Find where the given text appears and provide that cell's center as (x, y) coordinate. 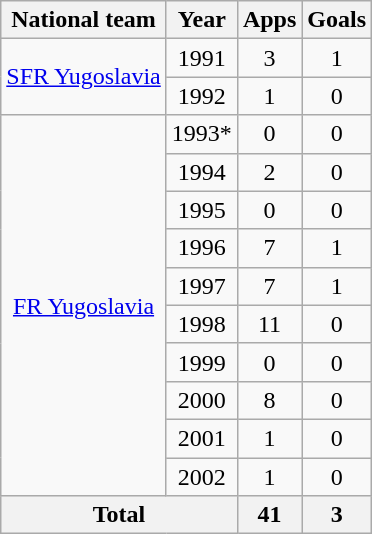
Apps (269, 20)
SFR Yugoslavia (84, 77)
2000 (202, 400)
National team (84, 20)
1992 (202, 96)
1995 (202, 210)
1999 (202, 362)
2 (269, 172)
11 (269, 324)
1991 (202, 58)
41 (269, 515)
1997 (202, 286)
8 (269, 400)
2002 (202, 477)
1993* (202, 134)
FR Yugoslavia (84, 306)
2001 (202, 438)
Year (202, 20)
1996 (202, 248)
Goals (337, 20)
1994 (202, 172)
1998 (202, 324)
Total (120, 515)
